Return the [X, Y] coordinate for the center point of the cell that contains the specified text.  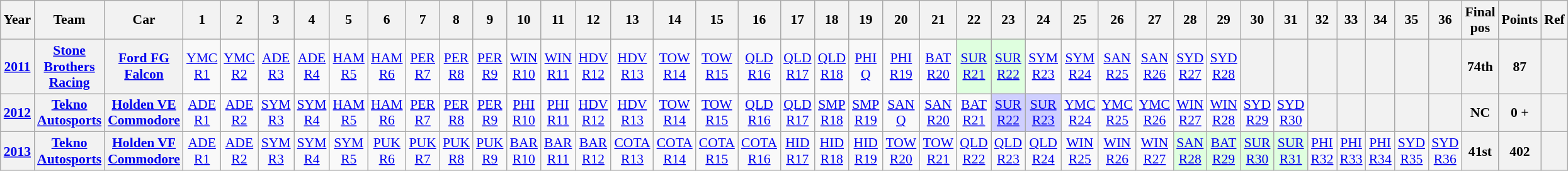
WINR26 [1117, 151]
8 [456, 20]
3 [276, 20]
SURR23 [1043, 113]
2013 [18, 151]
QLDR24 [1043, 151]
ADER4 [312, 67]
YMCR2 [239, 67]
34 [1380, 20]
25 [1079, 20]
SURR31 [1291, 151]
COTAR14 [675, 151]
Stone Brothers Racing [69, 67]
13 [632, 20]
Holden VF Commodore [144, 151]
20 [900, 20]
PHIR11 [558, 113]
SYDR30 [1291, 113]
ADER3 [276, 67]
COTAR16 [759, 151]
27 [1155, 20]
SYDR36 [1445, 151]
WINR10 [524, 67]
12 [593, 20]
15 [717, 20]
SANR20 [938, 113]
Team [69, 20]
SYDR28 [1223, 67]
Points [1520, 20]
35 [1412, 20]
YMCR25 [1117, 113]
28 [1190, 20]
SYDR29 [1257, 113]
402 [1520, 151]
Final pos [1480, 20]
PHIQ [865, 67]
BATR21 [974, 113]
WINR25 [1079, 151]
Car [144, 20]
PUKR8 [456, 151]
BARR10 [524, 151]
74th [1480, 67]
Ref [1554, 20]
9 [490, 20]
SYDR27 [1190, 67]
2011 [18, 67]
PHIR34 [1380, 151]
SANR28 [1190, 151]
HIDR17 [797, 151]
WINR11 [558, 67]
87 [1520, 67]
SURR30 [1257, 151]
BATR29 [1223, 151]
PHIR10 [524, 113]
QLDR18 [832, 67]
BATR20 [938, 67]
PUKR6 [387, 151]
6 [387, 20]
WINR28 [1223, 113]
PHIR32 [1322, 151]
YMCR26 [1155, 113]
SYDR35 [1412, 151]
2 [239, 20]
PHIR19 [900, 67]
5 [349, 20]
SANQ [900, 113]
17 [797, 20]
HIDR19 [865, 151]
19 [865, 20]
SYMR23 [1043, 67]
PUKR7 [423, 151]
16 [759, 20]
QLDR23 [1008, 151]
COTAR15 [717, 151]
COTAR13 [632, 151]
1 [202, 20]
TOWR21 [938, 151]
0 + [1520, 113]
SYMR5 [349, 151]
QLDR22 [974, 151]
SURR21 [974, 67]
41st [1480, 151]
22 [974, 20]
2012 [18, 113]
NC [1480, 113]
7 [423, 20]
23 [1008, 20]
TOWR20 [900, 151]
YMCR24 [1079, 113]
36 [1445, 20]
PHIR33 [1351, 151]
BARR11 [558, 151]
31 [1291, 20]
HIDR18 [832, 151]
PUKR9 [490, 151]
18 [832, 20]
32 [1322, 20]
SYMR24 [1079, 67]
4 [312, 20]
SMPR19 [865, 113]
Holden VE Commodore [144, 113]
Year [18, 20]
26 [1117, 20]
SANR25 [1117, 67]
11 [558, 20]
10 [524, 20]
29 [1223, 20]
33 [1351, 20]
SANR26 [1155, 67]
30 [1257, 20]
BARR12 [593, 151]
14 [675, 20]
Ford FG Falcon [144, 67]
YMCR1 [202, 67]
24 [1043, 20]
SMPR18 [832, 113]
21 [938, 20]
